Capture the cell that displays the provided text and extract its [x, y] central coordinate. 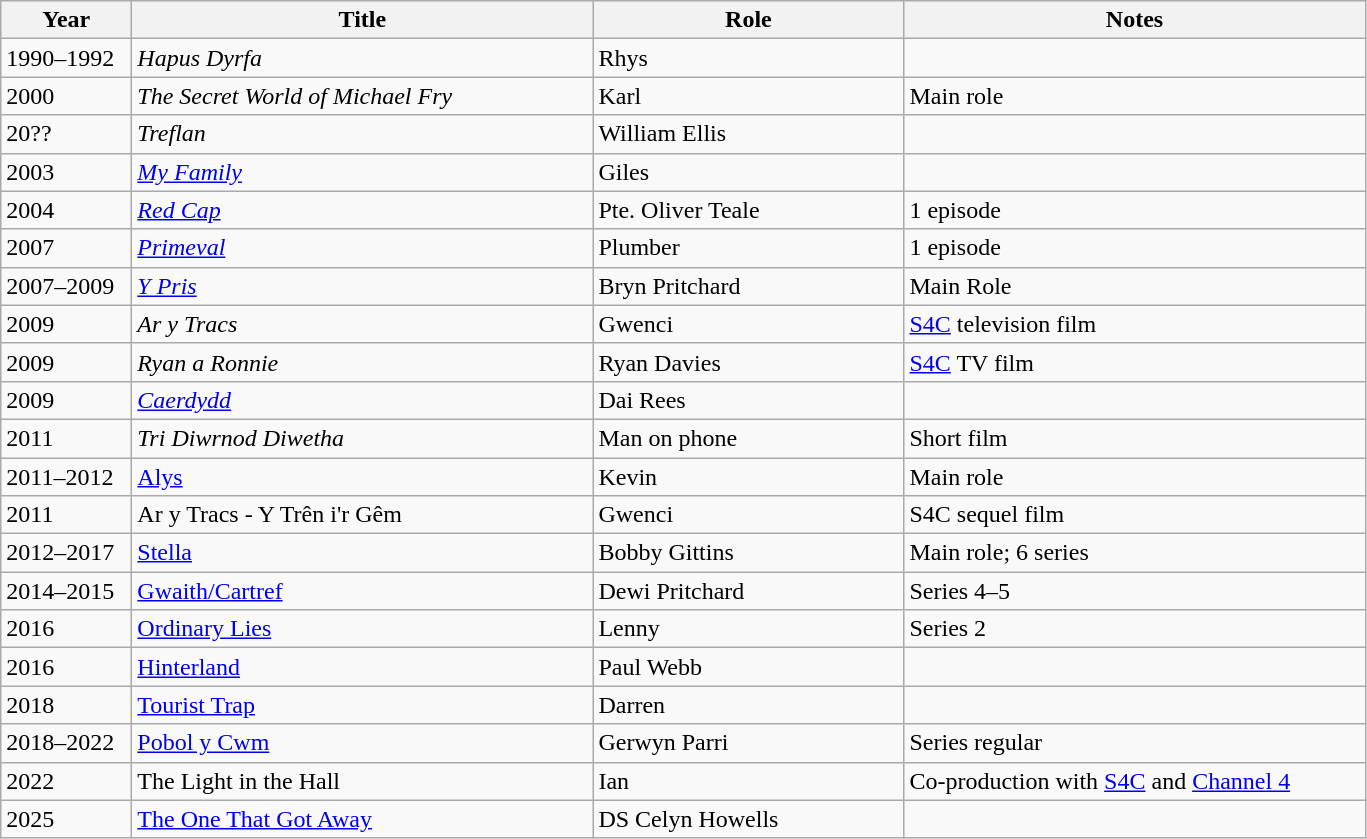
Series 2 [1134, 629]
2011–2012 [66, 477]
2025 [66, 819]
1990–1992 [66, 58]
Main role; 6 series [1134, 553]
Tourist Trap [362, 705]
Y Pris [362, 286]
Role [748, 20]
Man on phone [748, 438]
Main Role [1134, 286]
Karl [748, 96]
Treflan [362, 134]
S4C sequel film [1134, 515]
The One That Got Away [362, 819]
Primeval [362, 248]
2014–2015 [66, 591]
Ar y Tracs [362, 324]
2022 [66, 781]
Notes [1134, 20]
Series regular [1134, 743]
2007–2009 [66, 286]
Bobby Gittins [748, 553]
Darren [748, 705]
Pobol y Cwm [362, 743]
William Ellis [748, 134]
Ryan Davies [748, 362]
Co-production with S4C and Channel 4 [1134, 781]
Lenny [748, 629]
Gwaith/Cartref [362, 591]
Giles [748, 172]
S4C television film [1134, 324]
My Family [362, 172]
DS Celyn Howells [748, 819]
Bryn Pritchard [748, 286]
Series 4–5 [1134, 591]
Kevin [748, 477]
Red Cap [362, 210]
Year [66, 20]
2000 [66, 96]
Tri Diwrnod Diwetha [362, 438]
Dai Rees [748, 400]
Caerdydd [362, 400]
Ryan a Ronnie [362, 362]
Pte. Oliver Teale [748, 210]
Ian [748, 781]
2004 [66, 210]
20?? [66, 134]
Paul Webb [748, 667]
Ordinary Lies [362, 629]
Dewi Pritchard [748, 591]
2012–2017 [66, 553]
Alys [362, 477]
The Secret World of Michael Fry [362, 96]
Gerwyn Parri [748, 743]
2018–2022 [66, 743]
The Light in the Hall [362, 781]
Rhys [748, 58]
2018 [66, 705]
Hinterland [362, 667]
Title [362, 20]
S4C TV film [1134, 362]
Ar y Tracs - Y Trên i'r Gêm [362, 515]
Hapus Dyrfa [362, 58]
Stella [362, 553]
Short film [1134, 438]
2003 [66, 172]
Plumber [748, 248]
2007 [66, 248]
